Return (x, y) of the center of cell containing provided text 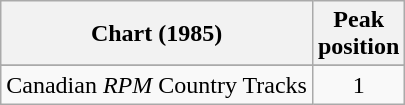
Peakposition (358, 34)
1 (358, 85)
Canadian RPM Country Tracks (157, 85)
Chart (1985) (157, 34)
